Return the (X, Y) coordinate for the center point of the cell that contains the specified text.  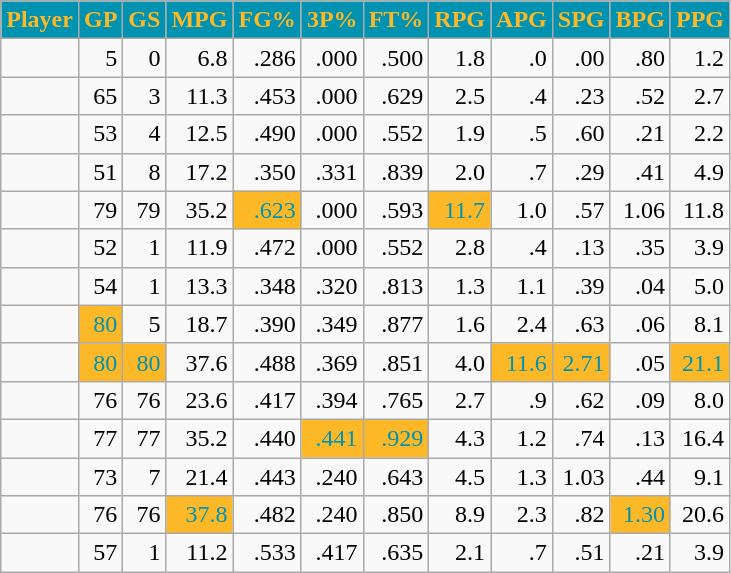
2.71 (581, 362)
.472 (267, 248)
.57 (581, 210)
.851 (396, 362)
.877 (396, 324)
11.6 (522, 362)
.331 (332, 172)
.369 (332, 362)
8.0 (700, 400)
.5 (522, 134)
.850 (396, 515)
.60 (581, 134)
2.1 (460, 553)
1.0 (522, 210)
1.9 (460, 134)
52 (100, 248)
1.06 (640, 210)
11.3 (200, 96)
1.6 (460, 324)
21.4 (200, 477)
.00 (581, 58)
2.3 (522, 515)
SPG (581, 20)
8 (144, 172)
8.9 (460, 515)
.80 (640, 58)
5.0 (700, 286)
.348 (267, 286)
MPG (200, 20)
.63 (581, 324)
.29 (581, 172)
.500 (396, 58)
.320 (332, 286)
.04 (640, 286)
11.2 (200, 553)
GS (144, 20)
.05 (640, 362)
.39 (581, 286)
3 (144, 96)
12.5 (200, 134)
8.1 (700, 324)
16.4 (700, 438)
.593 (396, 210)
.0 (522, 58)
2.5 (460, 96)
.51 (581, 553)
.349 (332, 324)
.350 (267, 172)
18.7 (200, 324)
.441 (332, 438)
1.03 (581, 477)
54 (100, 286)
.643 (396, 477)
GP (100, 20)
3P% (332, 20)
BPG (640, 20)
.286 (267, 58)
.394 (332, 400)
37.6 (200, 362)
.440 (267, 438)
6.8 (200, 58)
1.8 (460, 58)
.929 (396, 438)
.62 (581, 400)
APG (522, 20)
2.8 (460, 248)
.765 (396, 400)
.482 (267, 515)
73 (100, 477)
4.0 (460, 362)
23.6 (200, 400)
.23 (581, 96)
.35 (640, 248)
.839 (396, 172)
21.1 (700, 362)
.453 (267, 96)
PPG (700, 20)
.9 (522, 400)
.443 (267, 477)
1.1 (522, 286)
51 (100, 172)
4 (144, 134)
.44 (640, 477)
11.8 (700, 210)
.635 (396, 553)
4.3 (460, 438)
37.8 (200, 515)
53 (100, 134)
11.9 (200, 248)
57 (100, 553)
.74 (581, 438)
0 (144, 58)
2.0 (460, 172)
2.2 (700, 134)
1.30 (640, 515)
9.1 (700, 477)
Player (40, 20)
FT% (396, 20)
.813 (396, 286)
.390 (267, 324)
.52 (640, 96)
4.9 (700, 172)
.488 (267, 362)
.09 (640, 400)
11.7 (460, 210)
4.5 (460, 477)
FG% (267, 20)
.41 (640, 172)
.82 (581, 515)
.623 (267, 210)
2.4 (522, 324)
20.6 (700, 515)
13.3 (200, 286)
.629 (396, 96)
17.2 (200, 172)
.06 (640, 324)
RPG (460, 20)
7 (144, 477)
65 (100, 96)
.533 (267, 553)
.490 (267, 134)
